Capture the cell that displays the provided text and extract its (X, Y) central coordinate. 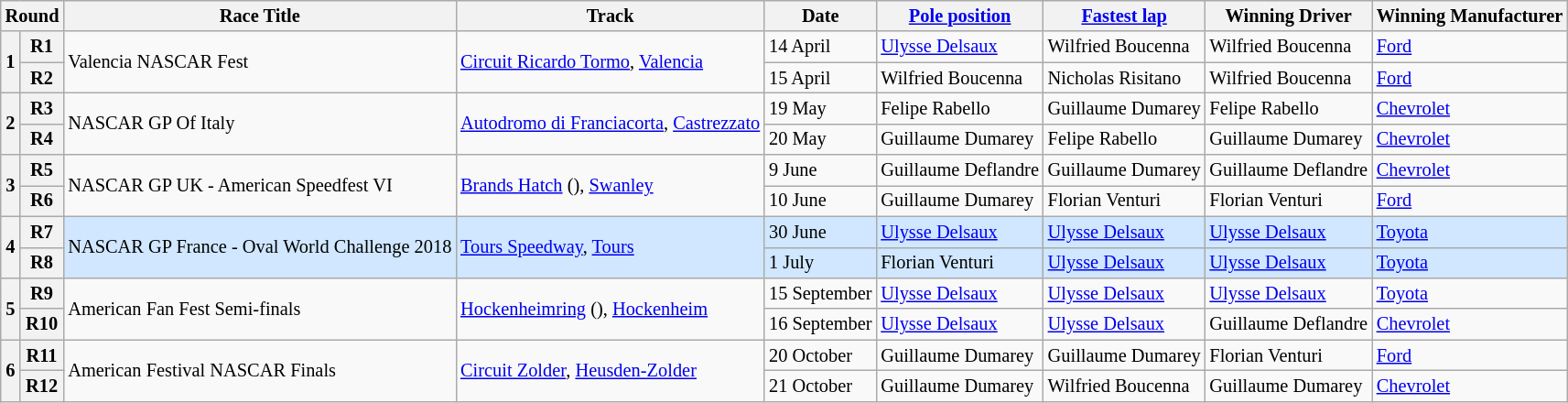
2 (11, 123)
R4 (42, 139)
Nicholas Risitano (1124, 78)
19 May (820, 108)
R1 (42, 47)
Winning Driver (1288, 16)
10 June (820, 201)
15 April (820, 78)
Pole position (959, 16)
9 June (820, 170)
Autodromo di Franciacorta, Castrezzato (610, 123)
R10 (42, 324)
American Fan Fest Semi-finals (260, 308)
R3 (42, 108)
1 (11, 62)
Tours Speedway, Tours (610, 247)
Circuit Zolder, Heusden-Zolder (610, 370)
30 June (820, 232)
R5 (42, 170)
R12 (42, 386)
Fastest lap (1124, 16)
21 October (820, 386)
NASCAR GP France - Oval World Challenge 2018 (260, 247)
Round (33, 16)
Circuit Ricardo Tormo, Valencia (610, 62)
Valencia NASCAR Fest (260, 62)
American Festival NASCAR Finals (260, 370)
4 (11, 247)
NASCAR GP UK - American Speedfest VI (260, 185)
R11 (42, 355)
R7 (42, 232)
15 September (820, 293)
R9 (42, 293)
6 (11, 370)
16 September (820, 324)
Winning Manufacturer (1470, 16)
R2 (42, 78)
3 (11, 185)
NASCAR GP Of Italy (260, 123)
5 (11, 308)
20 October (820, 355)
1 July (820, 263)
Race Title (260, 16)
Hockenheimring (), Hockenheim (610, 308)
Brands Hatch (), Swanley (610, 185)
14 April (820, 47)
20 May (820, 139)
R8 (42, 263)
Date (820, 16)
R6 (42, 201)
Track (610, 16)
